Determine the (X, Y) coordinate at the center of the cell enclosing the given text.  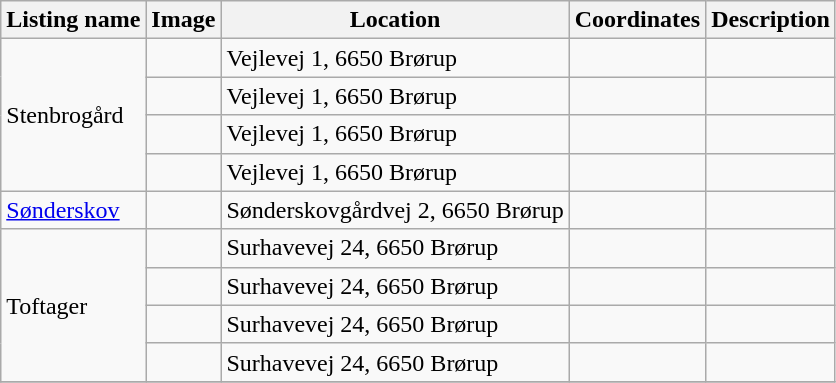
Stenbrogård (74, 115)
Toftager (74, 305)
Sønderskov (74, 210)
Coordinates (637, 20)
Image (184, 20)
Listing name (74, 20)
Location (395, 20)
Sønderskovgårdvej 2, 6650 Brørup (395, 210)
Description (771, 20)
